Scan for the cell matching the given text and deliver its (X, Y) coordinate at center. 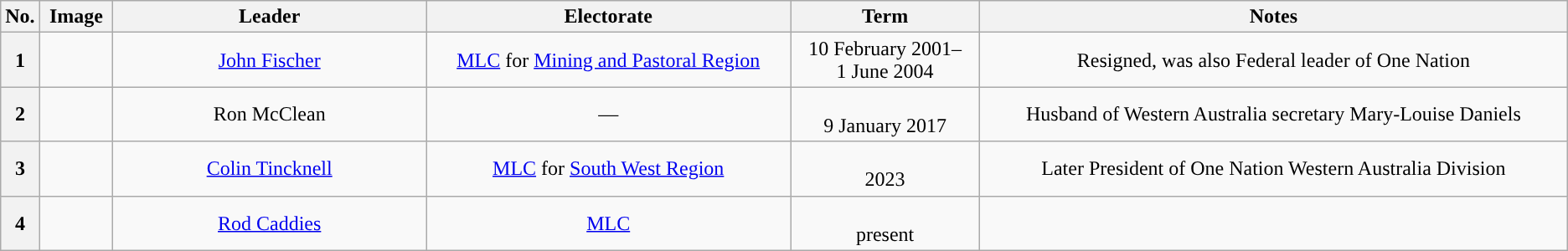
2 (20, 114)
3 (20, 169)
10 February 2001–1 June 2004 (885, 60)
MLC for South West Region (608, 169)
Electorate (608, 17)
— (608, 114)
John Fischer (270, 60)
Image (75, 17)
Resigned, was also Federal leader of One Nation (1274, 60)
1 (20, 60)
present (885, 223)
2023 (885, 169)
MLC for Mining and Pastoral Region (608, 60)
MLC (608, 223)
Colin Tincknell (270, 169)
Rod Caddies (270, 223)
4 (20, 223)
No. (20, 17)
Leader (270, 17)
Ron McClean (270, 114)
9 January 2017 (885, 114)
Husband of Western Australia secretary Mary-Louise Daniels (1274, 114)
Notes (1274, 17)
Later President of One Nation Western Australia Division (1274, 169)
Term (885, 17)
